Locate the cell with the specified text and output its (X, Y) center coordinate. 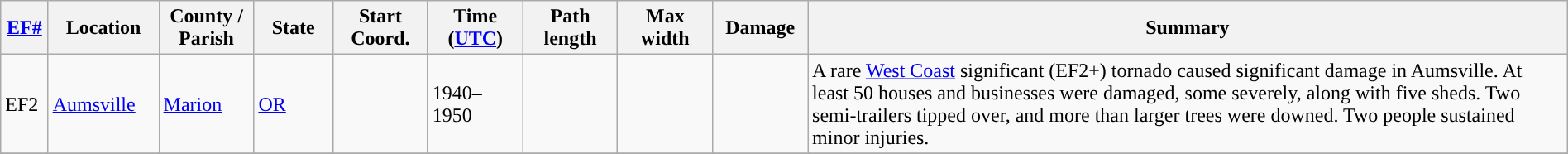
EF# (25, 28)
Start Coord. (380, 28)
Damage (761, 28)
Aumsville (103, 104)
Path length (571, 28)
Location (103, 28)
State (294, 28)
Time (UTC) (475, 28)
EF2 (25, 104)
Max width (665, 28)
Marion (207, 104)
1940–1950 (475, 104)
County / Parish (207, 28)
OR (294, 104)
Summary (1188, 28)
